Detect which cell encompasses the target text, then output its [x, y] center coordinate. 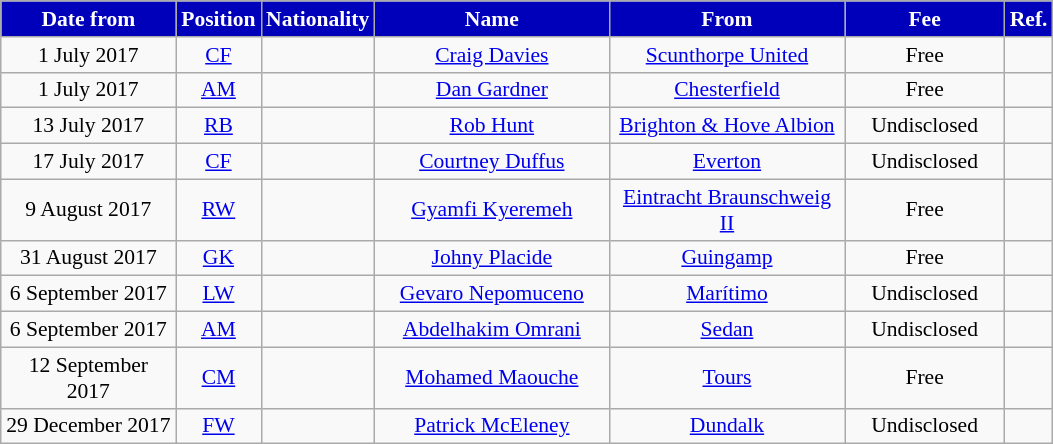
Dundalk [726, 426]
LW [218, 294]
From [726, 19]
Fee [925, 19]
Brighton & Hove Albion [726, 126]
13 July 2017 [88, 126]
Craig Davies [492, 55]
Ref. [1029, 19]
Name [492, 19]
RB [218, 126]
Abdelhakim Omrani [492, 330]
9 August 2017 [88, 210]
Gyamfi Kyeremeh [492, 210]
Position [218, 19]
29 December 2017 [88, 426]
Marítimo [726, 294]
Courtney Duffus [492, 162]
17 July 2017 [88, 162]
CM [218, 378]
Nationality [318, 19]
Eintracht Braunschweig II [726, 210]
Sedan [726, 330]
Chesterfield [726, 90]
Patrick McEleney [492, 426]
Mohamed Maouche [492, 378]
Dan Gardner [492, 90]
FW [218, 426]
Date from [88, 19]
Guingamp [726, 258]
RW [218, 210]
Tours [726, 378]
Rob Hunt [492, 126]
Scunthorpe United [726, 55]
GK [218, 258]
Gevaro Nepomuceno [492, 294]
Johny Placide [492, 258]
31 August 2017 [88, 258]
12 September 2017 [88, 378]
Everton [726, 162]
